Return (X, Y) of the center of cell containing provided text 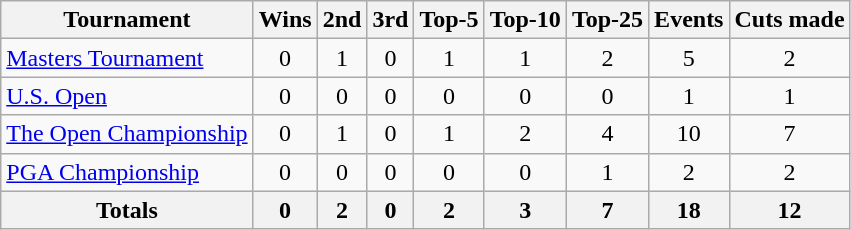
U.S. Open (127, 96)
2nd (342, 20)
4 (607, 134)
Masters Tournament (127, 58)
12 (790, 210)
Top-5 (449, 20)
Top-10 (525, 20)
18 (689, 210)
10 (689, 134)
The Open Championship (127, 134)
Totals (127, 210)
3rd (390, 20)
PGA Championship (127, 172)
Top-25 (607, 20)
Cuts made (790, 20)
5 (689, 58)
Tournament (127, 20)
Wins (285, 20)
Events (689, 20)
3 (525, 210)
